Extract the [X, Y] coordinate from the center of the cell holding the provided text.  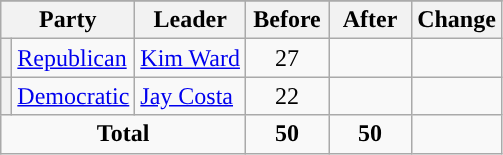
Before [286, 20]
22 [286, 96]
Total [124, 134]
Change [457, 20]
After [370, 20]
Democratic [74, 96]
27 [286, 58]
Kim Ward [190, 58]
Jay Costa [190, 96]
Party [68, 20]
Leader [190, 20]
Republican [74, 58]
